Return the [x, y] coordinate for the center point of the cell that contains the specified text.  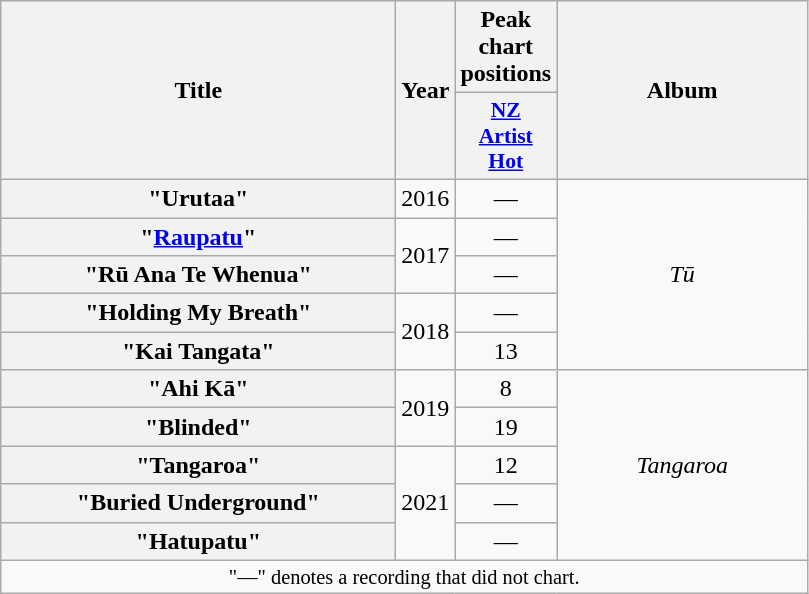
"Blinded" [198, 427]
Tū [682, 274]
2021 [426, 503]
"Urutaa" [198, 198]
Title [198, 90]
13 [506, 351]
"Hatupatu" [198, 541]
2017 [426, 256]
Peak chart positions [506, 47]
8 [506, 389]
"Raupatu" [198, 237]
Tangaroa [682, 465]
"Buried Underground" [198, 503]
"Kai Tangata" [198, 351]
"Ahi Kā" [198, 389]
19 [506, 427]
"Holding My Breath" [198, 313]
2019 [426, 408]
Album [682, 90]
2018 [426, 332]
2016 [426, 198]
NZArtistHot [506, 136]
"Rū Ana Te Whenua" [198, 275]
"—" denotes a recording that did not chart. [404, 577]
12 [506, 465]
"Tangaroa" [198, 465]
Year [426, 90]
